Scan for the cell matching the given text and deliver its [X, Y] coordinate at center. 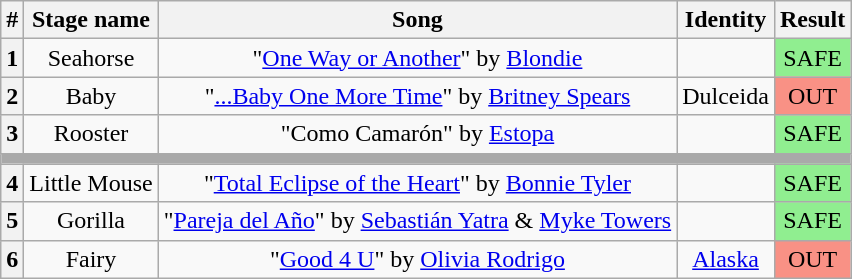
Alaska [726, 259]
3 [12, 134]
5 [12, 221]
Little Mouse [91, 183]
Song [417, 20]
1 [12, 58]
6 [12, 259]
"Good 4 U" by Olivia Rodrigo [417, 259]
Dulceida [726, 96]
Result [812, 20]
"One Way or Another" by Blondie [417, 58]
"Pareja del Año" by Sebastián Yatra & Myke Towers [417, 221]
Gorilla [91, 221]
Fairy [91, 259]
4 [12, 183]
Rooster [91, 134]
2 [12, 96]
Baby [91, 96]
"Como Camarón" by Estopa [417, 134]
"Total Eclipse of the Heart" by Bonnie Tyler [417, 183]
"...Baby One More Time" by Britney Spears [417, 96]
Identity [726, 20]
Seahorse [91, 58]
# [12, 20]
Stage name [91, 20]
